Return the (x, y) coordinate for the center point of the cell that contains the specified text.  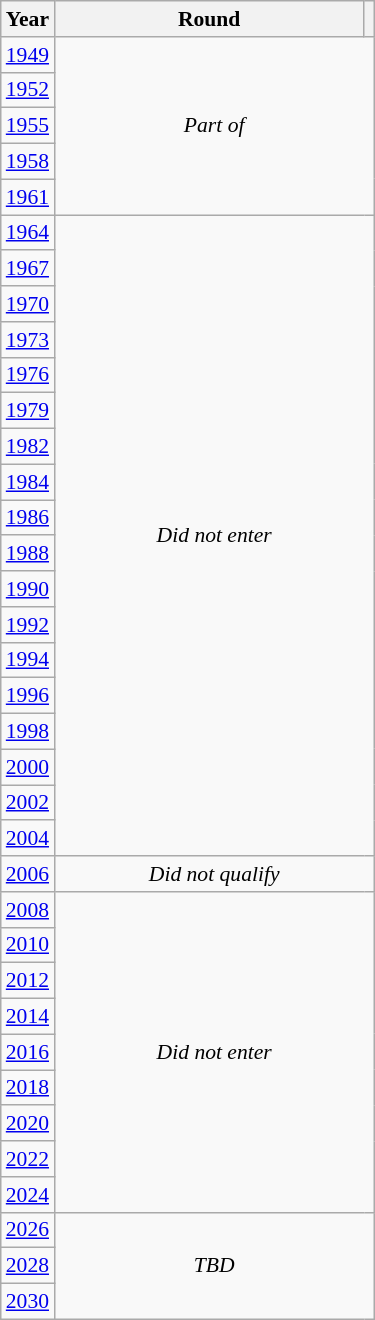
Part of (214, 126)
Round (209, 19)
1992 (28, 625)
1955 (28, 126)
2008 (28, 910)
2010 (28, 945)
1976 (28, 375)
2022 (28, 1159)
1984 (28, 482)
1988 (28, 554)
1973 (28, 340)
1964 (28, 233)
2026 (28, 1230)
1990 (28, 589)
2016 (28, 1052)
1970 (28, 304)
2018 (28, 1088)
1949 (28, 55)
2020 (28, 1124)
2004 (28, 839)
2006 (28, 874)
1967 (28, 269)
1958 (28, 162)
2028 (28, 1266)
1979 (28, 411)
2002 (28, 803)
2000 (28, 767)
2024 (28, 1195)
1952 (28, 90)
Did not qualify (214, 874)
1994 (28, 660)
2014 (28, 1017)
1998 (28, 732)
2012 (28, 981)
2030 (28, 1302)
TBD (214, 1266)
1982 (28, 447)
1961 (28, 197)
Year (28, 19)
1996 (28, 696)
1986 (28, 518)
